Determine the (X, Y) coordinate at the center of the cell enclosing the given text.  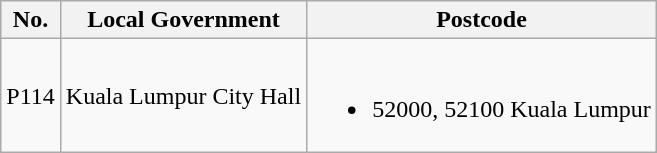
Postcode (482, 20)
52000, 52100 Kuala Lumpur (482, 96)
P114 (31, 96)
No. (31, 20)
Kuala Lumpur City Hall (183, 96)
Local Government (183, 20)
